Determine the (X, Y) coordinate at the center of the cell enclosing the given text.  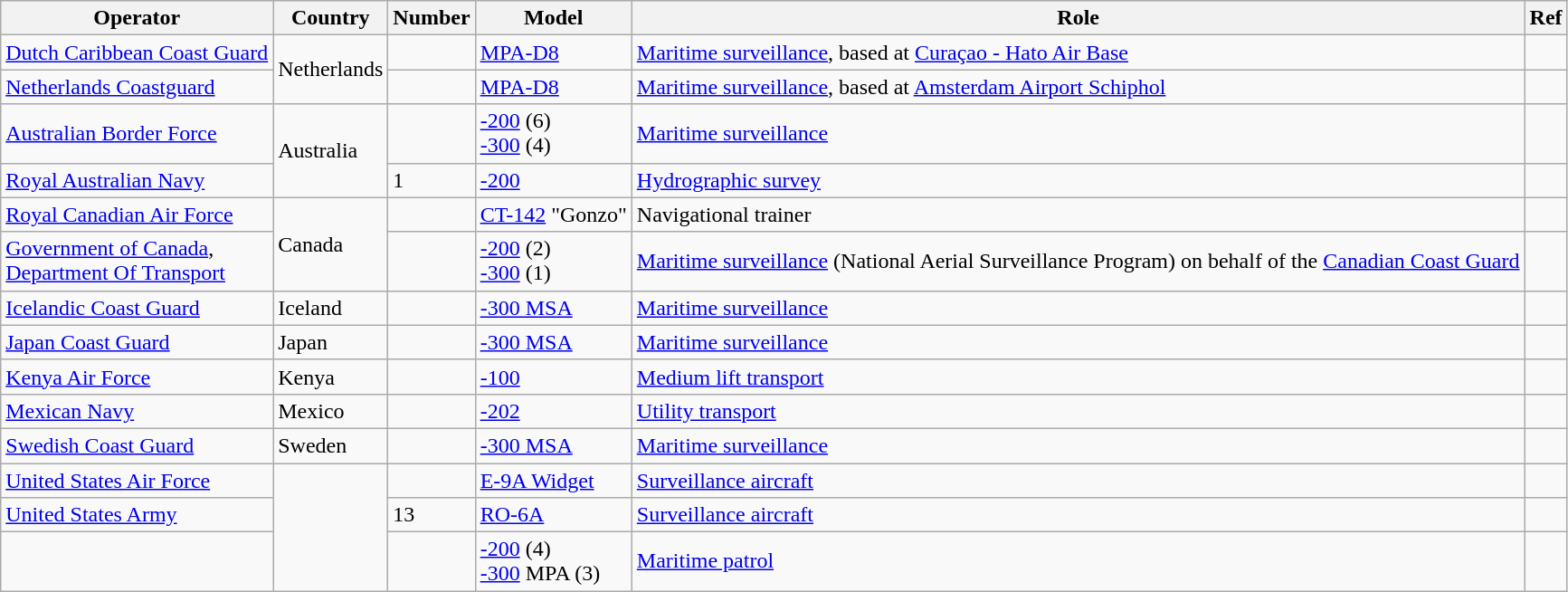
Japan (331, 342)
Icelandic Coast Guard (138, 308)
-200 (6)-300 (4) (554, 134)
Royal Canadian Air Force (138, 215)
Model (554, 18)
Dutch Caribbean Coast Guard (138, 53)
CT-142 "Gonzo" (554, 215)
E-9A Widget (554, 481)
Kenya Air Force (138, 377)
Swedish Coast Guard (138, 445)
Maritime surveillance (National Aerial Surveillance Program) on behalf of the Canadian Coast Guard (1079, 261)
Iceland (331, 308)
United States Army (138, 515)
Netherlands (331, 70)
13 (432, 515)
Sweden (331, 445)
Maritime patrol (1079, 561)
Australian Border Force (138, 134)
Australia (331, 150)
Hydrographic survey (1079, 180)
Government of Canada,Department Of Transport (138, 261)
Operator (138, 18)
Maritime surveillance, based at Amsterdam Airport Schiphol (1079, 87)
Maritime surveillance, based at Curaçao - Hato Air Base (1079, 53)
Role (1079, 18)
Kenya (331, 377)
-200 (2)-300 (1) (554, 261)
Number (432, 18)
Medium lift transport (1079, 377)
Mexican Navy (138, 411)
-100 (554, 377)
Japan Coast Guard (138, 342)
-200 (554, 180)
United States Air Force (138, 481)
Country (331, 18)
Royal Australian Navy (138, 180)
-200 (4)-300 MPA (3) (554, 561)
RO-6A (554, 515)
Canada (331, 244)
Ref (1545, 18)
-202 (554, 411)
Navigational trainer (1079, 215)
1 (432, 180)
Netherlands Coastguard (138, 87)
Mexico (331, 411)
Utility transport (1079, 411)
